Capture the cell that displays the provided text and extract its (x, y) central coordinate. 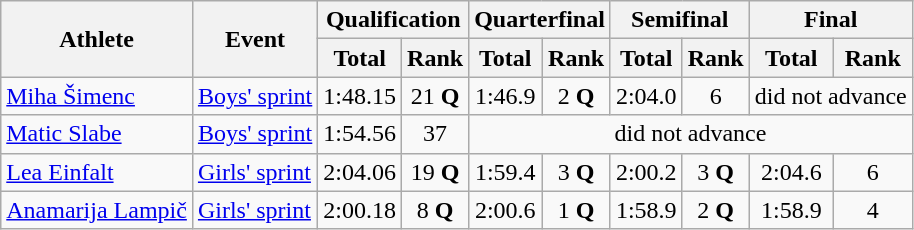
2:00.18 (360, 210)
2:00.6 (506, 210)
2:04.06 (360, 172)
Athlete (97, 39)
Miha Šimenc (97, 96)
Matic Slabe (97, 134)
19 Q (436, 172)
Event (254, 39)
2:00.2 (646, 172)
21 Q (436, 96)
37 (436, 134)
Qualification (394, 20)
2:04.6 (791, 172)
Final (830, 20)
Anamarija Lampič (97, 210)
Quarterfinal (540, 20)
1:48.15 (360, 96)
2:04.0 (646, 96)
Semifinal (680, 20)
8 Q (436, 210)
4 (872, 210)
1:54.56 (360, 134)
Lea Einfalt (97, 172)
1:59.4 (506, 172)
1 Q (576, 210)
1:46.9 (506, 96)
